Search for the cell housing the specified text and yield its (x, y) center coordinate. 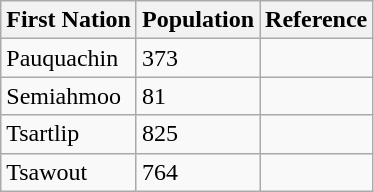
Reference (316, 20)
Population (198, 20)
Semiahmoo (69, 96)
First Nation (69, 20)
Pauquachin (69, 58)
Tsartlip (69, 134)
81 (198, 96)
825 (198, 134)
373 (198, 58)
764 (198, 172)
Tsawout (69, 172)
